Return the (X, Y) coordinate for the center point of the cell that contains the specified text.  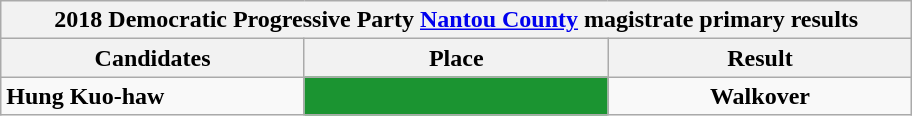
Place (456, 58)
Walkover (760, 96)
Hung Kuo-haw (153, 96)
2018 Democratic Progressive Party Nantou County magistrate primary results (456, 20)
Result (760, 58)
Candidates (153, 58)
